Find where the given text appears and provide that cell's center as [x, y] coordinate. 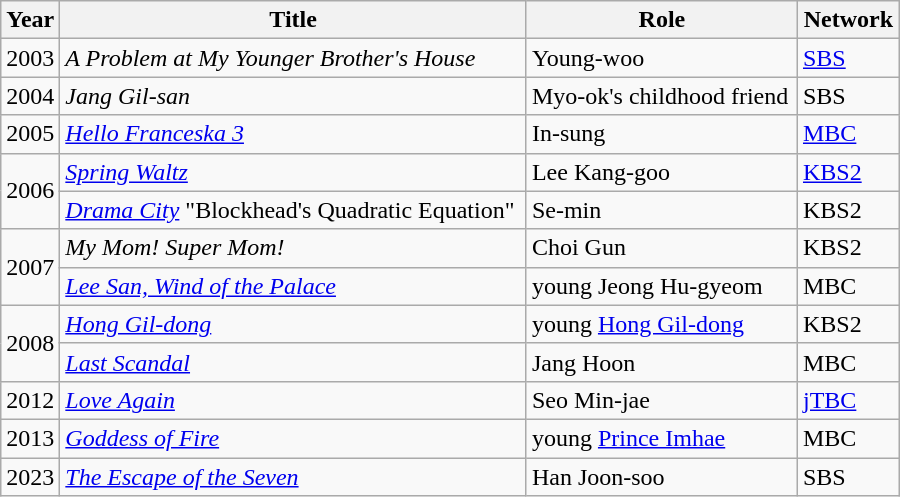
Role [662, 20]
Title [294, 20]
2006 [30, 191]
2003 [30, 58]
Network [848, 20]
young Hong Gil-dong [662, 324]
Seo Min-jae [662, 400]
Jang Hoon [662, 362]
Jang Gil-san [294, 96]
My Mom! Super Mom! [294, 248]
2004 [30, 96]
2023 [30, 477]
Goddess of Fire [294, 438]
2007 [30, 267]
A Problem at My Younger Brother's House [294, 58]
Myo-ok's childhood friend [662, 96]
The Escape of the Seven [294, 477]
2008 [30, 343]
Lee San, Wind of the Palace [294, 286]
2005 [30, 134]
Lee Kang-goo [662, 172]
2013 [30, 438]
Year [30, 20]
jTBC [848, 400]
Choi Gun [662, 248]
Spring Waltz [294, 172]
young Jeong Hu-gyeom [662, 286]
2012 [30, 400]
In-sung [662, 134]
Last Scandal [294, 362]
Se-min [662, 210]
Han Joon-soo [662, 477]
Hello Franceska 3 [294, 134]
Love Again [294, 400]
Young-woo [662, 58]
young Prince Imhae [662, 438]
Hong Gil-dong [294, 324]
Drama City "Blockhead's Quadratic Equation" [294, 210]
